Search for the cell housing the specified text and yield its (x, y) center coordinate. 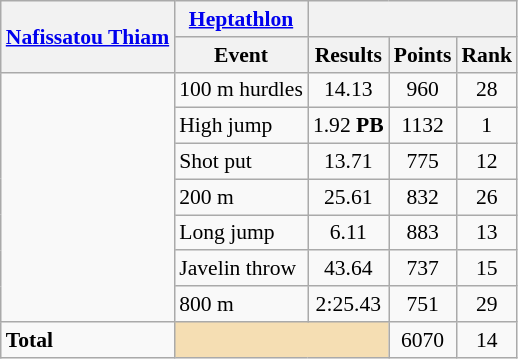
29 (486, 304)
2:25.43 (348, 304)
883 (423, 233)
Heptathlon (241, 19)
12 (486, 162)
737 (423, 269)
Results (348, 55)
832 (423, 197)
Total (88, 340)
43.64 (348, 269)
1132 (423, 126)
1.92 PB (348, 126)
800 m (241, 304)
1 (486, 126)
28 (486, 90)
26 (486, 197)
Rank (486, 55)
775 (423, 162)
High jump (241, 126)
13 (486, 233)
25.61 (348, 197)
15 (486, 269)
751 (423, 304)
Nafissatou Thiam (88, 36)
6070 (423, 340)
200 m (241, 197)
6.11 (348, 233)
13.71 (348, 162)
14.13 (348, 90)
Points (423, 55)
Event (241, 55)
Javelin throw (241, 269)
960 (423, 90)
Long jump (241, 233)
14 (486, 340)
100 m hurdles (241, 90)
Shot put (241, 162)
